Return (x, y) of the center of cell containing provided text 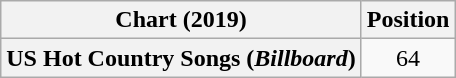
64 (408, 58)
Position (408, 20)
US Hot Country Songs (Billboard) (181, 58)
Chart (2019) (181, 20)
